Extract the [X, Y] coordinate from the center of the cell holding the provided text.  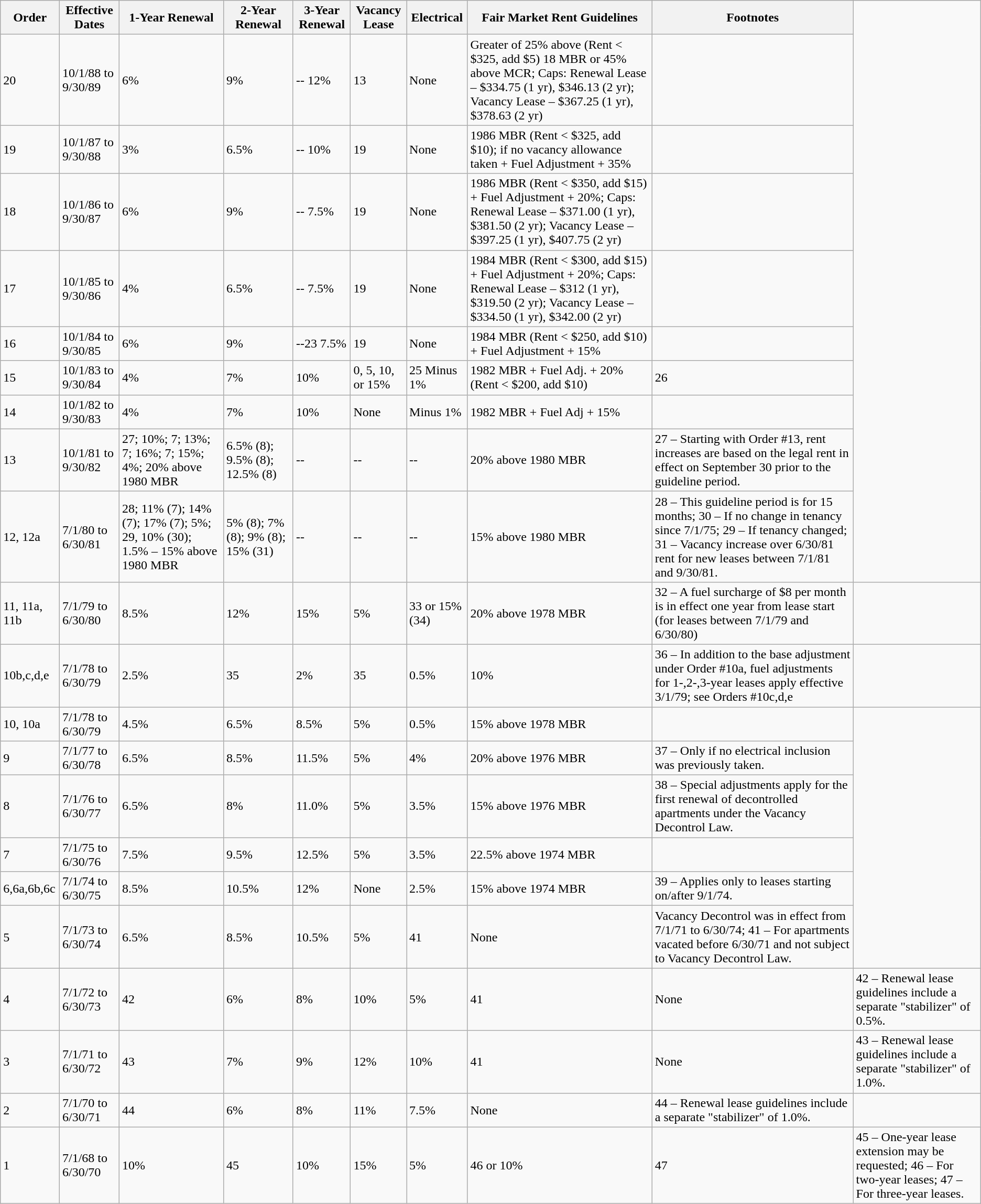
1982 MBR + Fuel Adj + 15% [560, 412]
1 [30, 1165]
1982 MBR + Fuel Adj. + 20% (Rent < $200, add $10) [560, 377]
28; 11% (7); 14% (7); 17% (7); 5%; 29, 10% (30); 1.5% – 15% above 1980 MBR [172, 537]
7 [30, 854]
45 – One‑year lease extension may be requested; 46 – For two‑year leases; 47 – For three‑year leases. [917, 1165]
10/1/88 to 9/30/89 [89, 80]
1984 MBR (Rent < $250, add $10) + Fuel Adjustment + 15% [560, 344]
Order [30, 18]
7/1/76 to 6/30/77 [89, 806]
12.5% [322, 854]
27; 10%; 7; 13%; 7; 16%; 7; 15%; 4%; 20% above 1980 MBR [172, 460]
7/1/72 to 6/30/73 [89, 999]
44 [172, 1110]
7/1/80 to 6/30/81 [89, 537]
47 [753, 1165]
43 [172, 1062]
10/1/85 to 9/30/86 [89, 288]
Vacancy Lease [378, 18]
-- 12% [322, 80]
2% [322, 675]
4.5% [172, 723]
7/1/77 to 6/30/78 [89, 758]
Vacancy Decontrol was in effect from 7/1/71 to 6/30/74; 41 – For apartments vacated before 6/30/71 and not subject to Vacancy Decontrol Law. [753, 937]
46 or 10% [560, 1165]
11.0% [322, 806]
15% above 1974 MBR [560, 889]
27 – Starting with Order #13, rent increases are based on the legal rent in effect on September 30 prior to the guideline period. [753, 460]
17 [30, 288]
11.5% [322, 758]
16 [30, 344]
37 – Only if no electrical inclusion was previously taken. [753, 758]
1986 MBR (Rent < $325, add $10); if no vacancy allowance taken + Fuel Adjustment + 35% [560, 149]
32 – A fuel surcharge of $8 per month is in effect one year from lease start (for leases between 7/1/79 and 6/30/80) [753, 613]
-- 10% [322, 149]
7/1/68 to 6/30/70 [89, 1165]
20% above 1980 MBR [560, 460]
5 [30, 937]
15 [30, 377]
39 – Applies only to leases starting on/after 9/1/74. [753, 889]
10/1/81 to 9/30/82 [89, 460]
3% [172, 149]
7/1/73 to 6/30/74 [89, 937]
38 – Special adjustments apply for the first renewal of decontrolled apartments under the Vacancy Decontrol Law. [753, 806]
43 – Renewal lease guidelines include a separate "stabilizer" of 1.0%. [917, 1062]
45 [258, 1165]
42 – Renewal lease guidelines include a separate "stabilizer" of 0.5%. [917, 999]
7/1/71 to 6/30/72 [89, 1062]
3‑Year Renewal [322, 18]
10/1/86 to 9/30/87 [89, 212]
0, 5, 10, or 15% [378, 377]
12, 12a [30, 537]
Fair Market Rent Guidelines [560, 18]
10/1/84 to 9/30/85 [89, 344]
15% above 1980 MBR [560, 537]
20 [30, 80]
18 [30, 212]
6.5% (8); 9.5% (8); 12.5% (8) [258, 460]
44 – Renewal lease guidelines include a separate "stabilizer" of 1.0%. [753, 1110]
3 [30, 1062]
Minus 1% [437, 412]
10/1/87 to 9/30/88 [89, 149]
Electrical [437, 18]
Effective Dates [89, 18]
26 [753, 377]
8 [30, 806]
36 – In addition to the base adjustment under Order #10a, fuel adjustments for 1-,2-,3‑year leases apply effective 3/1/79; see Orders #10c,d,e [753, 675]
10/1/83 to 9/30/84 [89, 377]
15% above 1978 MBR [560, 723]
42 [172, 999]
7/1/70 to 6/30/71 [89, 1110]
Footnotes [753, 18]
20% above 1978 MBR [560, 613]
15% above 1976 MBR [560, 806]
--23 7.5% [322, 344]
7/1/75 to 6/30/76 [89, 854]
4 [30, 999]
33 or 15% (34) [437, 613]
1‑Year Renewal [172, 18]
14 [30, 412]
9.5% [258, 854]
7/1/79 to 6/30/80 [89, 613]
10/1/82 to 9/30/83 [89, 412]
5% (8); 7% (8); 9% (8); 15% (31) [258, 537]
10, 10a [30, 723]
22.5% above 1974 MBR [560, 854]
2‑Year Renewal [258, 18]
10b,c,d,e [30, 675]
6,6a,6b,6c [30, 889]
25 Minus 1% [437, 377]
11% [378, 1110]
20% above 1976 MBR [560, 758]
2 [30, 1110]
11, 11a, 11b [30, 613]
7/1/74 to 6/30/75 [89, 889]
9 [30, 758]
